Find where the given text appears and provide that cell's center as [X, Y] coordinate. 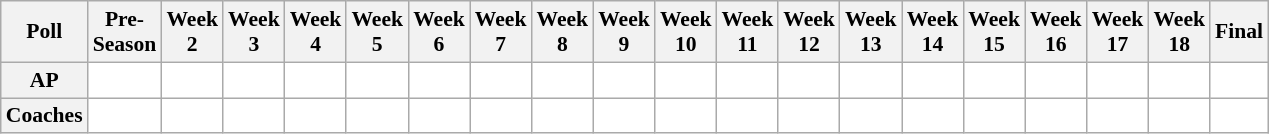
Poll [44, 32]
Final [1239, 32]
Week8 [562, 32]
Coaches [44, 116]
Week11 [748, 32]
Week17 [1118, 32]
Week6 [439, 32]
Week5 [377, 32]
Week3 [254, 32]
Week7 [501, 32]
Week13 [871, 32]
Week9 [624, 32]
Week16 [1056, 32]
Pre-Season [125, 32]
Week15 [994, 32]
Week14 [933, 32]
Week2 [192, 32]
Week4 [316, 32]
Week12 [809, 32]
Week10 [686, 32]
Week18 [1179, 32]
AP [44, 80]
